Determine the [X, Y] coordinate at the center of the cell enclosing the given text.  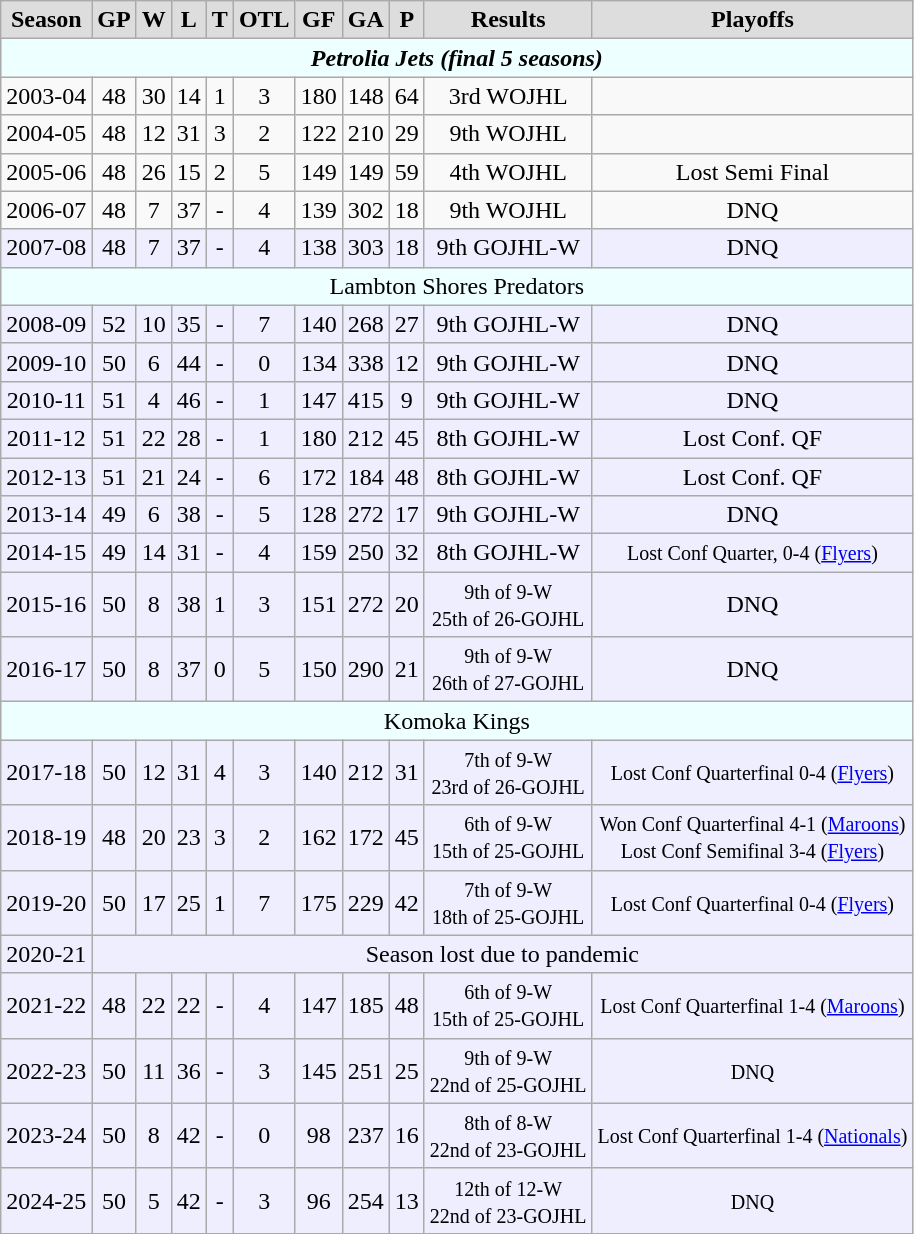
46 [188, 400]
T [220, 20]
L [188, 20]
302 [366, 210]
2014-15 [46, 553]
2012-13 [46, 477]
27 [406, 324]
7th of 9-W23rd of 26-GOJHL [508, 772]
159 [318, 553]
9 [406, 400]
151 [318, 604]
30 [154, 96]
59 [406, 172]
12th of 12-W22nd of 23-GOJHL [508, 1200]
415 [366, 400]
GP [114, 20]
250 [366, 553]
96 [318, 1200]
338 [366, 362]
2016-17 [46, 670]
134 [318, 362]
184 [366, 477]
303 [366, 248]
162 [318, 838]
Won Conf Quarterfinal 4-1 (Maroons)Lost Conf Semifinal 3-4 (Flyers) [752, 838]
GF [318, 20]
2023-24 [46, 1136]
16 [406, 1136]
28 [188, 438]
Playoffs [752, 20]
2011-12 [46, 438]
2009-10 [46, 362]
2015-16 [46, 604]
P [406, 20]
290 [366, 670]
8th of 8-W22nd of 23-GOJHL [508, 1136]
Komoka Kings [457, 721]
150 [318, 670]
128 [318, 515]
2019-20 [46, 902]
Petrolia Jets (final 5 seasons) [457, 58]
98 [318, 1136]
Lost Conf Quarter, 0-4 (Flyers) [752, 553]
148 [366, 96]
2024-25 [46, 1200]
9th of 9-W25th of 26-GOJHL [508, 604]
36 [188, 1070]
2003-04 [46, 96]
185 [366, 1006]
GA [366, 20]
2018-19 [46, 838]
175 [318, 902]
2013-14 [46, 515]
OTL [264, 20]
44 [188, 362]
2022-23 [46, 1070]
Results [508, 20]
229 [366, 902]
32 [406, 553]
29 [406, 134]
2004-05 [46, 134]
237 [366, 1136]
2010-11 [46, 400]
2005-06 [46, 172]
7th of 9-W18th of 25-GOJHL [508, 902]
139 [318, 210]
15 [188, 172]
3rd WOJHL [508, 96]
23 [188, 838]
W [154, 20]
Season [46, 20]
2021-22 [46, 1006]
Season lost due to pandemic [502, 954]
11 [154, 1070]
Lambton Shores Predators [457, 286]
Lost Conf Quarterfinal 1-4 (Nationals) [752, 1136]
10 [154, 324]
9th of 9-W22nd of 25-GOJHL [508, 1070]
2017-18 [46, 772]
35 [188, 324]
24 [188, 477]
26 [154, 172]
138 [318, 248]
64 [406, 96]
Lost Conf Quarterfinal 1-4 (Maroons) [752, 1006]
268 [366, 324]
2008-09 [46, 324]
122 [318, 134]
52 [114, 324]
2007-08 [46, 248]
2020-21 [46, 954]
254 [366, 1200]
210 [366, 134]
145 [318, 1070]
2006-07 [46, 210]
4th WOJHL [508, 172]
9th of 9-W26th of 27-GOJHL [508, 670]
Lost Semi Final [752, 172]
13 [406, 1200]
251 [366, 1070]
